For the text-containing cell, return its midpoint in (x, y) coordinate format. 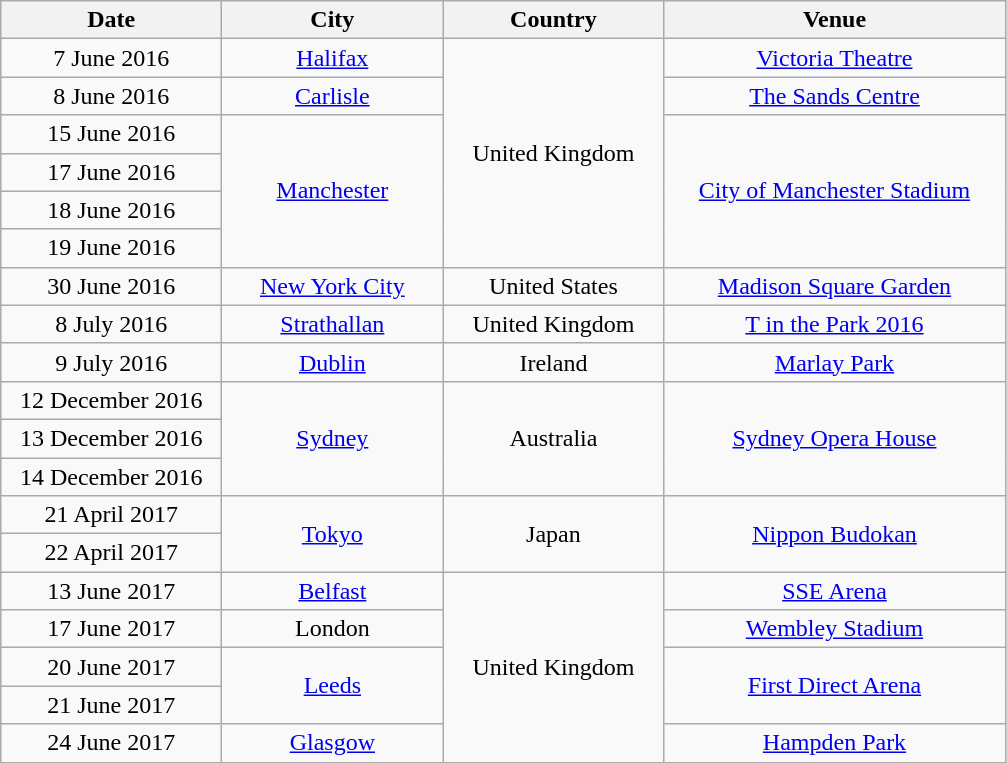
Hampden Park (834, 743)
Date (112, 20)
13 June 2017 (112, 591)
19 June 2016 (112, 248)
Sydney Opera House (834, 438)
Madison Square Garden (834, 286)
22 April 2017 (112, 553)
Victoria Theatre (834, 58)
Marlay Park (834, 362)
Leeds (332, 686)
Ireland (554, 362)
Venue (834, 20)
Dublin (332, 362)
Glasgow (332, 743)
United States (554, 286)
14 December 2016 (112, 477)
Country (554, 20)
17 June 2017 (112, 629)
13 December 2016 (112, 438)
9 July 2016 (112, 362)
15 June 2016 (112, 134)
SSE Arena (834, 591)
Wembley Stadium (834, 629)
Nippon Budokan (834, 534)
Sydney (332, 438)
Carlisle (332, 96)
21 April 2017 (112, 515)
18 June 2016 (112, 210)
24 June 2017 (112, 743)
20 June 2017 (112, 667)
Strathallan (332, 324)
London (332, 629)
City of Manchester Stadium (834, 191)
Australia (554, 438)
Belfast (332, 591)
Japan (554, 534)
8 July 2016 (112, 324)
T in the Park 2016 (834, 324)
Manchester (332, 191)
First Direct Arena (834, 686)
21 June 2017 (112, 705)
The Sands Centre (834, 96)
12 December 2016 (112, 400)
17 June 2016 (112, 172)
Halifax (332, 58)
Tokyo (332, 534)
City (332, 20)
7 June 2016 (112, 58)
8 June 2016 (112, 96)
30 June 2016 (112, 286)
New York City (332, 286)
